Detect which cell encompasses the target text, then output its [X, Y] center coordinate. 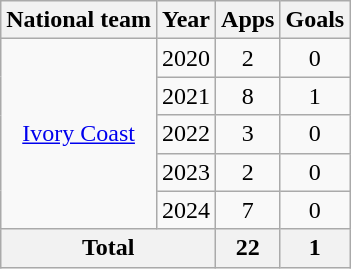
Goals [315, 20]
Total [108, 248]
2022 [186, 134]
2020 [186, 58]
2024 [186, 210]
22 [248, 248]
7 [248, 210]
Ivory Coast [79, 134]
Year [186, 20]
2023 [186, 172]
2021 [186, 96]
Apps [248, 20]
8 [248, 96]
National team [79, 20]
3 [248, 134]
